Find where the given text appears and provide that cell's center as (X, Y) coordinate. 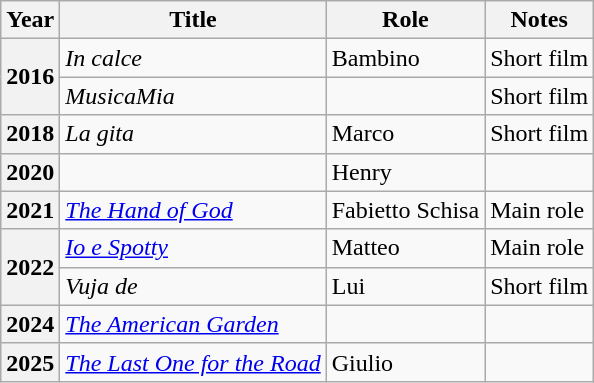
Title (193, 20)
2024 (30, 324)
2022 (30, 267)
The Last One for the Road (193, 362)
Vuja de (193, 286)
Fabietto Schisa (405, 210)
Henry (405, 172)
In calce (193, 58)
2018 (30, 134)
Year (30, 20)
Giulio (405, 362)
Lui (405, 286)
Marco (405, 134)
2025 (30, 362)
2021 (30, 210)
Matteo (405, 248)
2016 (30, 77)
The American Garden (193, 324)
MusicaMia (193, 96)
The Hand of God (193, 210)
Io e Spotty (193, 248)
Role (405, 20)
2020 (30, 172)
La gita (193, 134)
Notes (540, 20)
Bambino (405, 58)
